Detect which cell encompasses the target text, then output its (x, y) center coordinate. 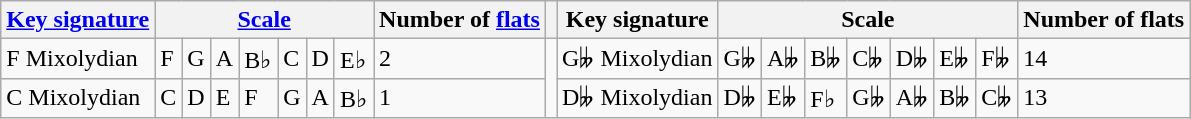
D𝄫 Mixolydian (638, 98)
1 (460, 98)
13 (1104, 98)
E (224, 98)
F𝄫 (997, 59)
14 (1104, 59)
F Mixolydian (78, 59)
F♭ (826, 98)
G𝄫 Mixolydian (638, 59)
2 (460, 59)
E♭ (354, 59)
C Mixolydian (78, 98)
